Extract the (x, y) coordinate from the center of the cell holding the provided text.  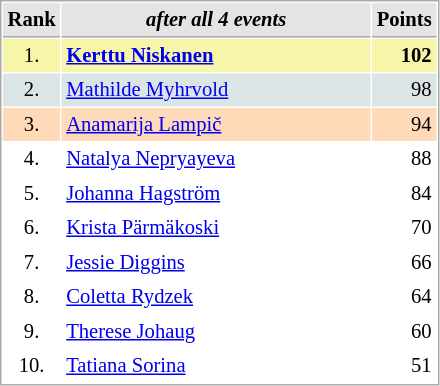
98 (404, 90)
84 (404, 194)
Coletta Rydzek (216, 296)
7. (32, 262)
88 (404, 158)
6. (32, 228)
102 (404, 56)
after all 4 events (216, 20)
Krista Pärmäkoski (216, 228)
Natalya Nepryayeva (216, 158)
66 (404, 262)
Rank (32, 20)
8. (32, 296)
Jessie Diggins (216, 262)
Mathilde Myhrvold (216, 90)
4. (32, 158)
3. (32, 124)
1. (32, 56)
60 (404, 332)
Anamarija Lampič (216, 124)
5. (32, 194)
Johanna Hagström (216, 194)
10. (32, 366)
Tatiana Sorina (216, 366)
Therese Johaug (216, 332)
2. (32, 90)
9. (32, 332)
51 (404, 366)
Points (404, 20)
64 (404, 296)
Kerttu Niskanen (216, 56)
70 (404, 228)
94 (404, 124)
